Determine the [X, Y] coordinate at the center of the cell enclosing the given text.  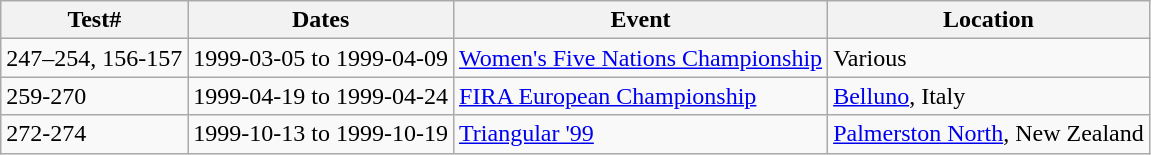
1999-04-19 to 1999-04-24 [321, 96]
FIRA European Championship [641, 96]
Palmerston North, New Zealand [989, 134]
1999-10-13 to 1999-10-19 [321, 134]
1999-03-05 to 1999-04-09 [321, 58]
Triangular '99 [641, 134]
Event [641, 20]
247–254, 156-157 [94, 58]
Various [989, 58]
Location [989, 20]
259-270 [94, 96]
Women's Five Nations Championship [641, 58]
Dates [321, 20]
272-274 [94, 134]
Belluno, Italy [989, 96]
Test# [94, 20]
